For the text-containing cell, return its midpoint in (X, Y) coordinate format. 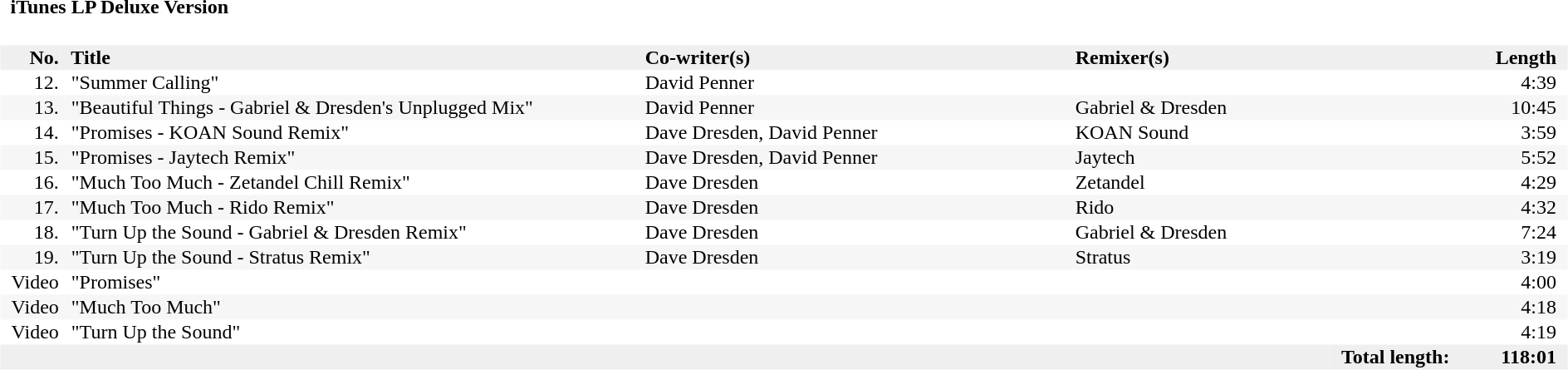
3:59 (1475, 132)
Co-writer(s) (859, 57)
4:00 (1475, 282)
4:32 (1475, 207)
5:52 (1475, 157)
Title (352, 57)
"Promises - Jaytech Remix" (352, 157)
118:01 (1528, 357)
19. (30, 257)
10:45 (1475, 107)
4:19 (1475, 332)
13. (30, 107)
4:39 (1475, 82)
"Turn Up the Sound - Stratus Remix" (352, 257)
"Much Too Much - Rido Remix" (352, 207)
16. (30, 182)
"Much Too Much - Zetandel Chill Remix" (352, 182)
3:19 (1475, 257)
"Beautiful Things - Gabriel & Dresden's Unplugged Mix" (352, 107)
"Turn Up the Sound - Gabriel & Dresden Remix" (352, 232)
Total length: (1409, 357)
4:18 (1475, 307)
Zetandel (1227, 182)
Remixer(s) (1227, 57)
17. (30, 207)
4:29 (1475, 182)
"Turn Up the Sound" (352, 332)
12. (30, 82)
"Promises" (352, 282)
18. (30, 232)
"Much Too Much" (352, 307)
15. (30, 157)
14. (30, 132)
No. (30, 57)
Jaytech (1227, 157)
Rido (1227, 207)
"Summer Calling" (352, 82)
Length (1475, 57)
"Promises - KOAN Sound Remix" (352, 132)
KOAN Sound (1227, 132)
Stratus (1227, 257)
7:24 (1475, 232)
